Determine the (X, Y) coordinate at the center of the cell enclosing the given text.  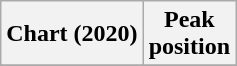
Peakposition (189, 34)
Chart (2020) (72, 34)
